Scan for the cell matching the given text and deliver its [X, Y] coordinate at center. 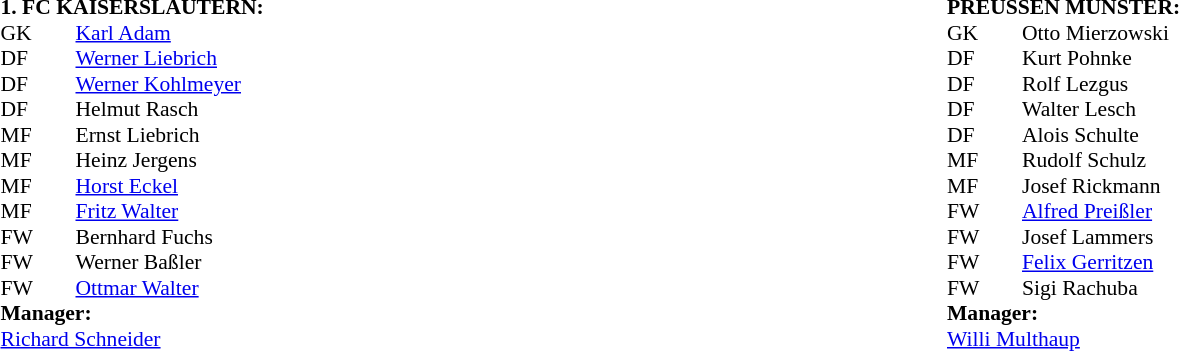
Ottmar Walter [226, 288]
Manager: [188, 313]
Karl Adam [226, 33]
Werner Baßler [226, 263]
Ernst Liebrich [226, 135]
Werner Liebrich [226, 59]
Bernhard Fuchs [226, 237]
Helmut Rasch [226, 109]
Horst Eckel [226, 186]
Heinz Jergens [226, 161]
Werner Kohlmeyer [226, 84]
Fritz Walter [226, 211]
